Provide the (X, Y) coordinate of the cell's center where the given text is located.  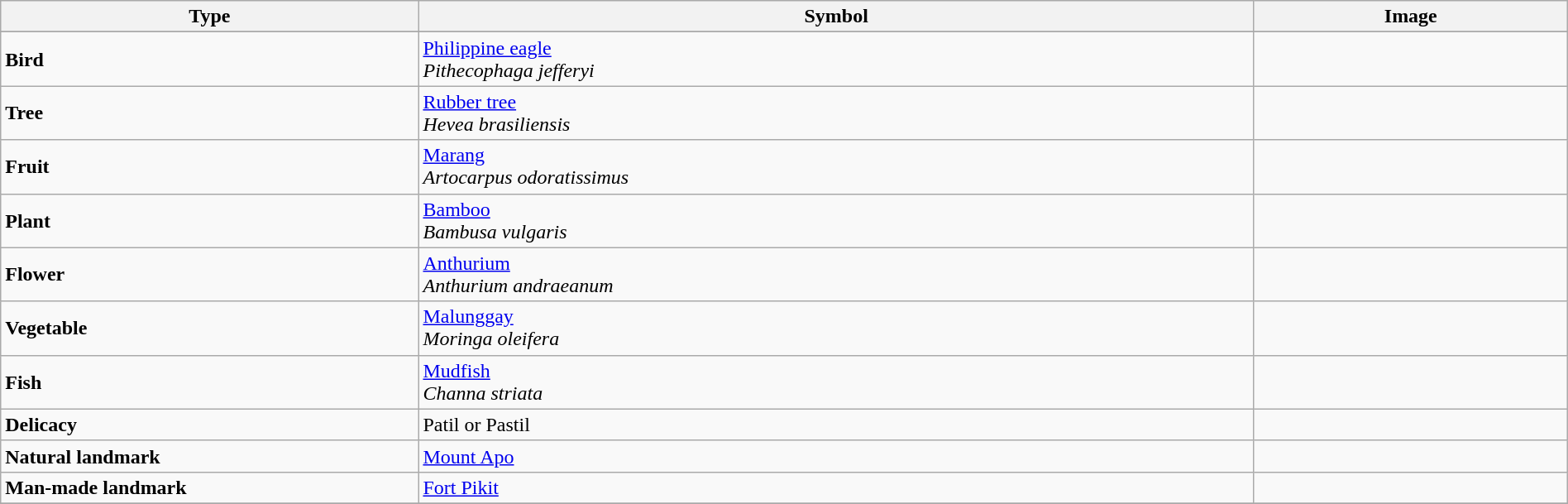
Flower (210, 275)
Fort Pikit (836, 487)
Vegetable (210, 328)
Fish (210, 382)
Mount Apo (836, 456)
Tree (210, 113)
Man-made landmark (210, 487)
Natural landmark (210, 456)
AnthuriumAnthurium andraeanum (836, 275)
Bird (210, 60)
BambooBambusa vulgaris (836, 220)
Delicacy (210, 425)
Image (1411, 17)
MarangArtocarpus odoratissimus (836, 167)
MalunggayMoringa oleifera (836, 328)
Rubber treeHevea brasiliensis (836, 113)
Type (210, 17)
Symbol (836, 17)
Philippine eaglePithecophaga jefferyi (836, 60)
MudfishChanna striata (836, 382)
Patil or Pastil (836, 425)
Plant (210, 220)
Fruit (210, 167)
